From the cell containing the given text, extract its center point as [x, y] coordinate. 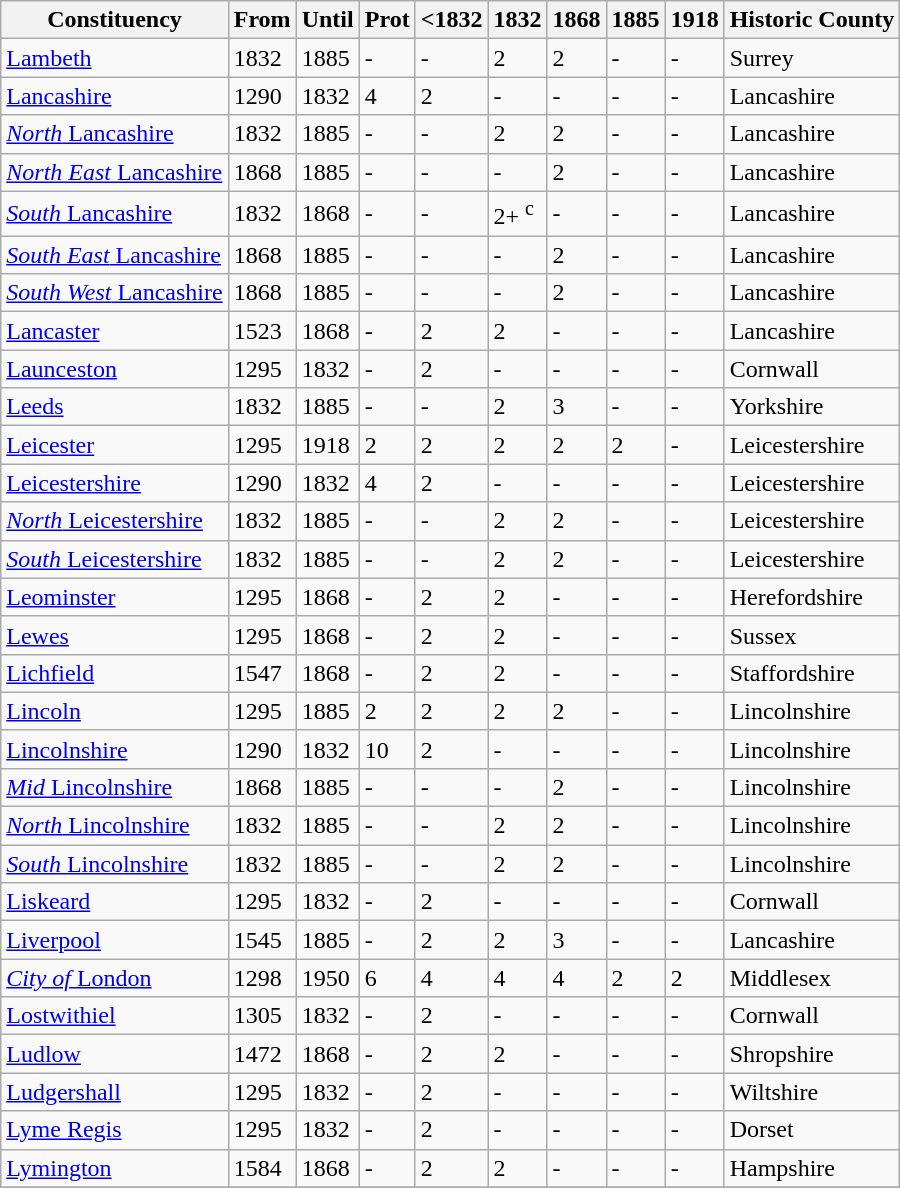
1547 [262, 673]
Lostwithiel [114, 1016]
Leeds [114, 407]
North Lincolnshire [114, 826]
From [262, 20]
North Lancashire [114, 134]
1305 [262, 1016]
Liverpool [114, 940]
Hampshire [812, 1168]
Ludgershall [114, 1092]
Ludlow [114, 1054]
Surrey [812, 58]
Wiltshire [812, 1092]
1298 [262, 978]
Lyme Regis [114, 1130]
6 [387, 978]
Until [328, 20]
South West Lancashire [114, 293]
Mid Lincolnshire [114, 787]
South East Lancashire [114, 255]
Leicester [114, 445]
Historic County [812, 20]
1584 [262, 1168]
Staffordshire [812, 673]
Lambeth [114, 58]
<1832 [452, 20]
1950 [328, 978]
Sussex [812, 635]
1545 [262, 940]
Yorkshire [812, 407]
Shropshire [812, 1054]
Middlesex [812, 978]
10 [387, 749]
Lichfield [114, 673]
Dorset [812, 1130]
North East Lancashire [114, 172]
Lincoln [114, 711]
South Lancashire [114, 214]
Launceston [114, 369]
South Leicestershire [114, 559]
Lancaster [114, 331]
Constituency [114, 20]
1472 [262, 1054]
Leominster [114, 597]
Lewes [114, 635]
Herefordshire [812, 597]
City of London [114, 978]
Prot [387, 20]
1523 [262, 331]
Lymington [114, 1168]
Liskeard [114, 902]
2+ c [518, 214]
North Leicestershire [114, 521]
South Lincolnshire [114, 864]
